Provide the (x, y) coordinate of the cell's center where the given text is located.  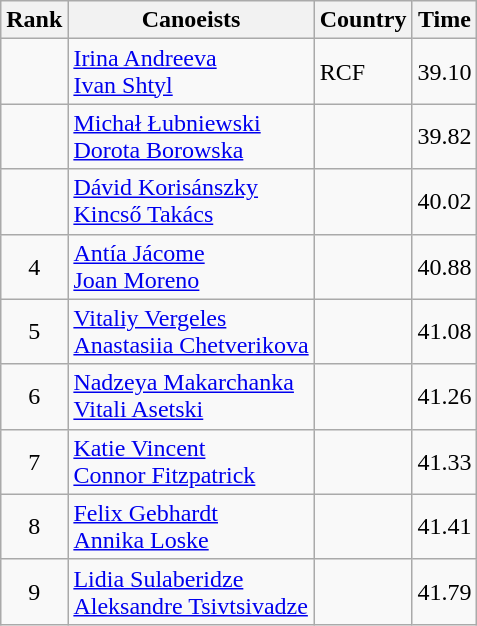
Nadzeya MakarchankaVitali Asetski (191, 396)
6 (34, 396)
Canoeists (191, 20)
Vitaliy VergelesAnastasiia Chetverikova (191, 332)
Felix GebhardtAnnika Loske (191, 526)
41.79 (444, 592)
Irina AndreevaIvan Shtyl (191, 72)
40.02 (444, 202)
RCF (363, 72)
41.26 (444, 396)
7 (34, 462)
Michał ŁubniewskiDorota Borowska (191, 136)
8 (34, 526)
39.10 (444, 72)
Dávid KorisánszkyKincső Takács (191, 202)
Katie VincentConnor Fitzpatrick (191, 462)
Time (444, 20)
Country (363, 20)
Antía JácomeJoan Moreno (191, 266)
Lidia SulaberidzeAleksandre Tsivtsivadze (191, 592)
40.88 (444, 266)
5 (34, 332)
39.82 (444, 136)
41.08 (444, 332)
41.33 (444, 462)
4 (34, 266)
41.41 (444, 526)
Rank (34, 20)
9 (34, 592)
